Pinpoint the cell where the given text exists, returning its (x, y) midpoint coordinate. 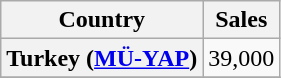
Turkey (MÜ-YAP) (102, 58)
Sales (242, 20)
Country (102, 20)
39,000 (242, 58)
